Search for the cell housing the specified text and yield its (X, Y) center coordinate. 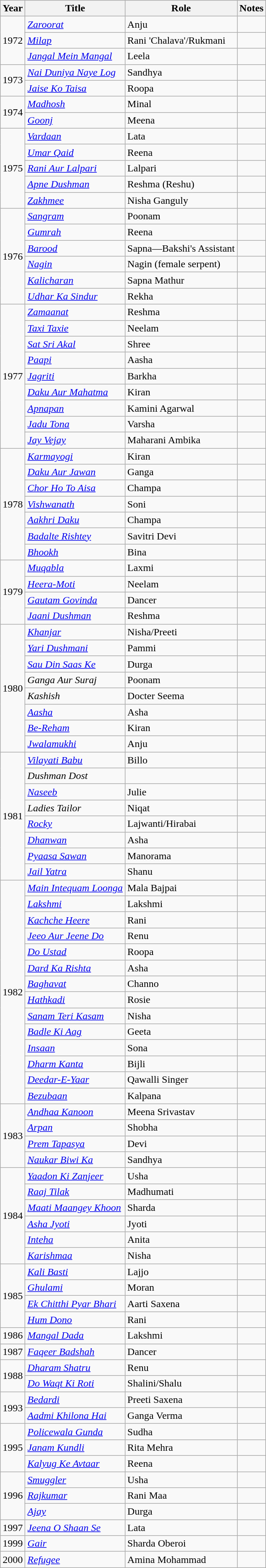
Dard Ka Rishta (75, 968)
Lalpari (182, 168)
1986 (13, 1336)
Ladies Tailor (75, 808)
Faqeer Badshah (75, 1352)
Jaani Dushman (75, 616)
Barood (75, 248)
Geeta (182, 1032)
Vilayati Babu (75, 760)
Savitri Devi (182, 536)
Kamini Agarwal (182, 408)
Leela (182, 56)
Chor Ho To Aisa (75, 488)
Kalicharan (75, 280)
Jeeo Aur Jeene Do (75, 936)
Sona (182, 1048)
Mala Bajpai (182, 888)
Sanam Teri Kasam (75, 1016)
Niqat (182, 808)
Lajwanti/Hirabai (182, 824)
Nai Duniya Naye Log (75, 72)
Sapna—Bakshi's Assistant (182, 248)
Role (182, 8)
Rocky (75, 824)
Shalini/Shalu (182, 1384)
1977 (13, 376)
Barkha (182, 376)
1974 (13, 112)
Pyaasa Sawan (75, 856)
1982 (13, 992)
Kachche Heere (75, 920)
Preeti Saxena (182, 1400)
Maati Maangey Khoon (75, 1208)
Madhosh (75, 104)
Ganga Aur Suraj (75, 680)
Jay Vejay (75, 440)
Prem Tapasya (75, 1144)
Bhookh (75, 552)
Jadu Tona (75, 424)
Madhumati (182, 1192)
Badle Ki Aag (75, 1032)
Varsha (182, 424)
Year (13, 8)
1988 (13, 1376)
Lajjo (182, 1272)
Mangal Dada (75, 1336)
Be-Reham (75, 728)
Inteha (75, 1240)
Jail Yatra (75, 872)
Udhar Ka Sindur (75, 296)
Naseeb (75, 792)
Aakhri Daku (75, 520)
Ghulami (75, 1288)
Devi (182, 1144)
1995 (13, 1447)
Kalyug Ke Avtaar (75, 1463)
Title (75, 8)
Hum Dono (75, 1320)
Rekha (182, 296)
Baghavat (75, 984)
Milap (75, 40)
Anita (182, 1240)
Nagin (female serpent) (182, 264)
1983 (13, 1136)
Apnapan (75, 408)
1979 (13, 592)
Pammi (182, 648)
Jwalamukhi (75, 744)
Qawalli Singer (182, 1080)
1973 (13, 80)
Ganga (182, 472)
Notes (251, 8)
1984 (13, 1215)
Sharda (182, 1208)
Nagin (75, 264)
1981 (13, 816)
Channo (182, 984)
Main Intequam Loonga (75, 888)
Karishmaa (75, 1256)
Taxi Taxie (75, 328)
Manorama (182, 856)
Dharam Shatru (75, 1368)
Sharda Oberoi (182, 1544)
Reshma (Reshu) (182, 184)
Ganga Verma (182, 1415)
Smuggler (75, 1479)
Sat Sri Akal (75, 344)
Badalte Rishtey (75, 536)
Apne Dushman (75, 184)
Jagriti (75, 376)
Aarti Saxena (182, 1304)
1976 (13, 256)
Rosie (182, 1000)
Karmayogi (75, 456)
Moran (182, 1288)
Sapna Mathur (182, 280)
Policewala Gunda (75, 1431)
Gair (75, 1544)
Goonj (75, 120)
Gumrah (75, 232)
Daku Aur Jawan (75, 472)
Daku Aur Mahatma (75, 392)
Julie (182, 792)
Aadmi Khilona Hai (75, 1415)
Sudha (182, 1431)
Dushman Dost (75, 776)
Nisha Ganguly (182, 200)
Jangal Mein Mangal (75, 56)
Insaan (75, 1048)
Jeena O Shaan Se (75, 1528)
Docter Seema (182, 696)
Paapi (75, 360)
1972 (13, 40)
Amina Mohammad (182, 1560)
Heera-Moti (75, 584)
Nisha/Preeti (182, 632)
Jaise Ko Taisa (75, 88)
1999 (13, 1544)
Rani Maa (182, 1496)
1980 (13, 688)
1975 (13, 168)
Jyoti (182, 1224)
Kali Basti (75, 1272)
Refugee (75, 1560)
Bijli (182, 1064)
Umar Qaid (75, 152)
Deedar-E-Yaar (75, 1080)
Rita Mehra (182, 1447)
Rajkumar (75, 1496)
Laxmi (182, 568)
Vishwanath (75, 504)
Ek Chitthi Pyar Bhari (75, 1304)
Zamaanat (75, 312)
Dharm Kanta (75, 1064)
Shanu (182, 872)
Dhanwan (75, 840)
Kalpana (182, 1096)
1993 (13, 1408)
Gautam Govinda (75, 600)
Shree (182, 344)
2000 (13, 1560)
Naukar Biwi Ka (75, 1160)
Zaroorat (75, 24)
Do Waqt Ki Roti (75, 1384)
Rani Aur Lalpari (75, 168)
1996 (13, 1495)
Soni (182, 504)
Muqabla (75, 568)
Meena Srivastav (182, 1112)
1987 (13, 1352)
Sangram (75, 216)
Yaadon Ki Zanjeer (75, 1176)
Janam Kundli (75, 1447)
Khanjar (75, 632)
Do Ustad (75, 952)
Billo (182, 760)
Meena (182, 120)
Raaj Tilak (75, 1192)
Vardaan (75, 136)
Bina (182, 552)
Yari Dushmani (75, 648)
1985 (13, 1296)
Maharani Ambika (182, 440)
Andhaa Kanoon (75, 1112)
Sau Din Saas Ke (75, 664)
Asha Jyoti (75, 1224)
Rani 'Chalava'/Rukmani (182, 40)
Minal (182, 104)
Kashish (75, 696)
1978 (13, 504)
Bedardi (75, 1400)
Zakhmee (75, 200)
Shobha (182, 1128)
Ajay (75, 1512)
Bezubaan (75, 1096)
Hathkadi (75, 1000)
1997 (13, 1528)
Arpan (75, 1128)
